Provide the (X, Y) coordinate of the cell's center where the given text is located.  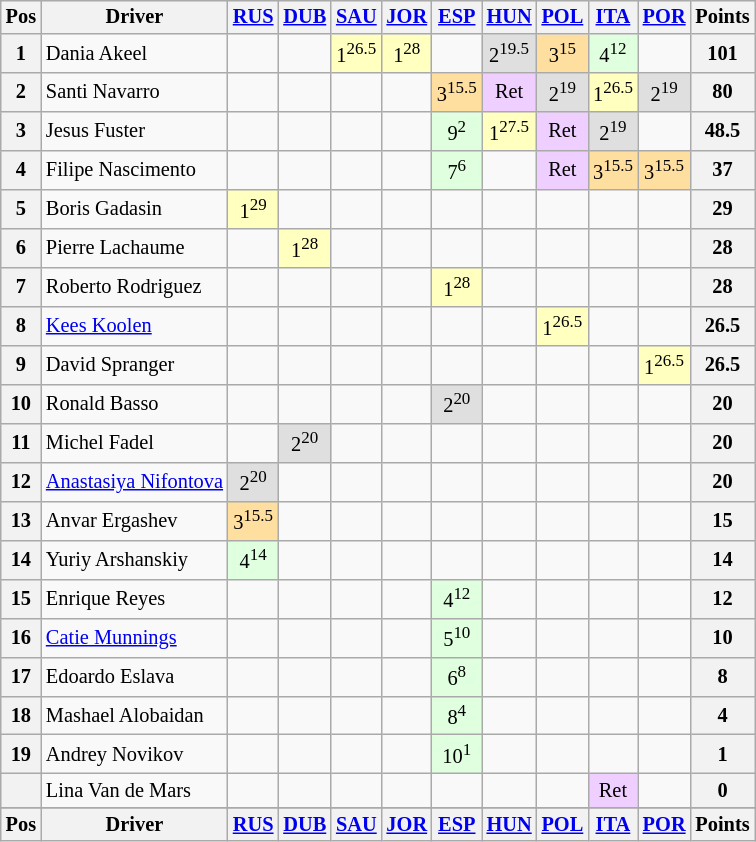
Catie Munnings (134, 638)
17 (21, 676)
Lina Van de Mars (134, 791)
3 (21, 132)
Santi Navarro (134, 92)
David Spranger (134, 364)
68 (457, 676)
Edoardo Eslava (134, 676)
2 (21, 92)
16 (21, 638)
Anvar Ergashev (134, 520)
Anastasiya Nifontova (134, 482)
414 (253, 560)
48.5 (722, 132)
80 (722, 92)
315 (563, 54)
84 (457, 716)
129 (253, 210)
0 (722, 791)
Michel Fadel (134, 442)
19 (21, 754)
Filipe Nascimento (134, 170)
6 (21, 248)
37 (722, 170)
76 (457, 170)
Andrey Novikov (134, 754)
7 (21, 288)
9 (21, 364)
18 (21, 716)
Jesus Fuster (134, 132)
Mashael Alobaidan (134, 716)
Pierre Lachaume (134, 248)
11 (21, 442)
29 (722, 210)
219.5 (510, 54)
127.5 (510, 132)
92 (457, 132)
5 (21, 210)
Dania Akeel (134, 54)
Enrique Reyes (134, 598)
Ronald Basso (134, 404)
Roberto Rodriguez (134, 288)
Kees Koolen (134, 326)
510 (457, 638)
13 (21, 520)
Yuriy Arshanskiy (134, 560)
Boris Gadasin (134, 210)
